Pinpoint the cell where the given text exists, returning its (X, Y) midpoint coordinate. 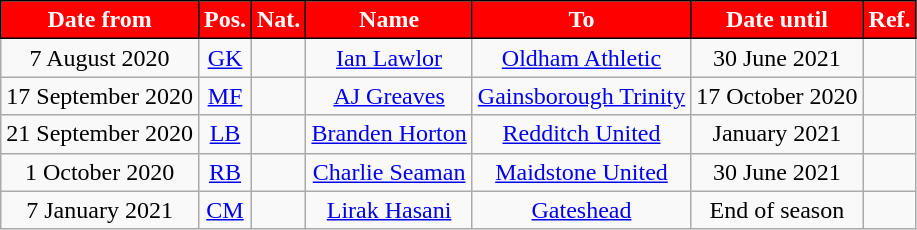
To (581, 20)
Gainsborough Trinity (581, 96)
17 September 2020 (100, 96)
1 October 2020 (100, 172)
21 September 2020 (100, 134)
Gateshead (581, 210)
Lirak Hasani (389, 210)
Branden Horton (389, 134)
AJ Greaves (389, 96)
Oldham Athletic (581, 58)
RB (224, 172)
Name (389, 20)
CM (224, 210)
Maidstone United (581, 172)
7 August 2020 (100, 58)
Date until (777, 20)
17 October 2020 (777, 96)
Ian Lawlor (389, 58)
LB (224, 134)
Pos. (224, 20)
Redditch United (581, 134)
7 January 2021 (100, 210)
End of season (777, 210)
GK (224, 58)
Date from (100, 20)
January 2021 (777, 134)
Ref. (890, 20)
MF (224, 96)
Charlie Seaman (389, 172)
Nat. (279, 20)
